Scan for the cell matching the given text and deliver its [X, Y] coordinate at center. 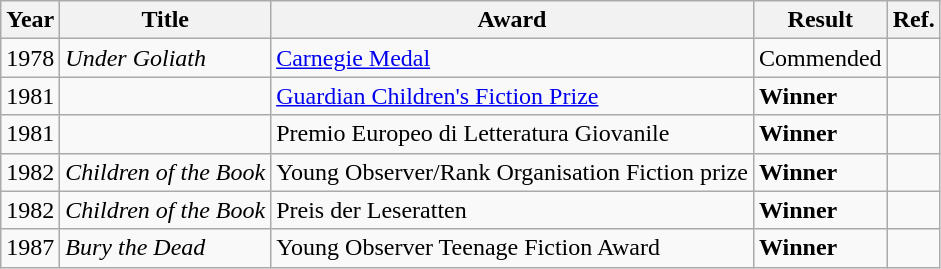
Result [820, 20]
Premio Europeo di Letteratura Giovanile [512, 134]
Preis der Leseratten [512, 210]
Title [166, 20]
Carnegie Medal [512, 58]
1978 [30, 58]
Guardian Children's Fiction Prize [512, 96]
Commended [820, 58]
Year [30, 20]
Young Observer Teenage Fiction Award [512, 248]
Ref. [914, 20]
1987 [30, 248]
Bury the Dead [166, 248]
Award [512, 20]
Young Observer/Rank Organisation Fiction prize [512, 172]
Under Goliath [166, 58]
